Extract the [x, y] coordinate from the center of the cell holding the provided text.  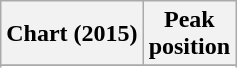
Peakposition [189, 34]
Chart (2015) [72, 34]
